Pinpoint the cell where the given text exists, returning its [x, y] midpoint coordinate. 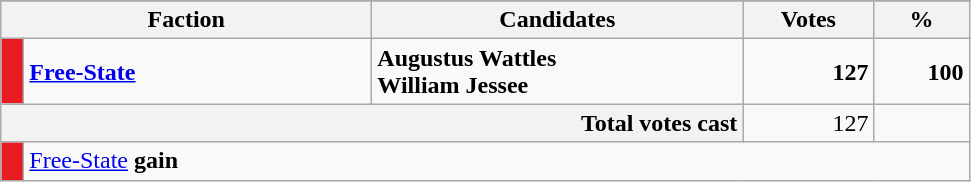
Free-State gain [496, 161]
Votes [808, 20]
Faction [186, 20]
Free-State [198, 72]
Total votes cast [372, 123]
100 [922, 72]
% [922, 20]
Augustus WattlesWilliam Jessee [558, 72]
Candidates [558, 20]
